Scan for the cell matching the given text and deliver its [x, y] coordinate at center. 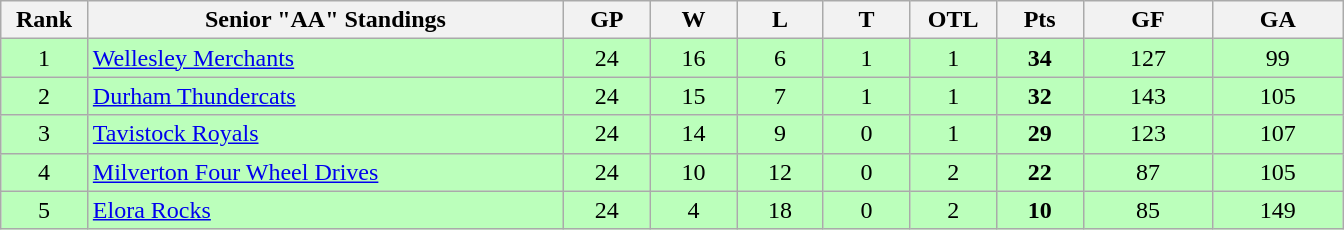
Senior "AA" Standings [325, 20]
Elora Rocks [325, 210]
6 [780, 58]
3 [44, 134]
22 [1040, 172]
T [866, 20]
GF [1148, 20]
GA [1278, 20]
14 [694, 134]
7 [780, 96]
85 [1148, 210]
29 [1040, 134]
Wellesley Merchants [325, 58]
99 [1278, 58]
34 [1040, 58]
GP [608, 20]
Pts [1040, 20]
Durham Thundercats [325, 96]
OTL [954, 20]
107 [1278, 134]
123 [1148, 134]
12 [780, 172]
87 [1148, 172]
W [694, 20]
Rank [44, 20]
5 [44, 210]
143 [1148, 96]
149 [1278, 210]
Tavistock Royals [325, 134]
15 [694, 96]
9 [780, 134]
127 [1148, 58]
L [780, 20]
18 [780, 210]
16 [694, 58]
Milverton Four Wheel Drives [325, 172]
32 [1040, 96]
